From the cell containing the given text, extract its center point as [X, Y] coordinate. 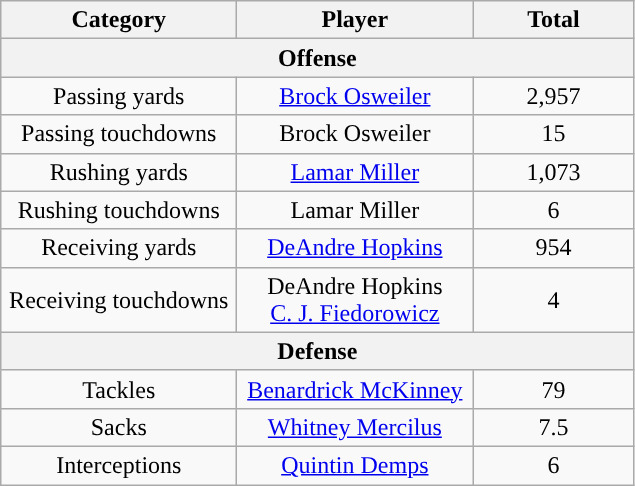
Receiving touchdowns [119, 300]
Interceptions [119, 465]
1,073 [554, 172]
954 [554, 248]
Defense [318, 351]
Benardrick McKinney [355, 389]
15 [554, 134]
Offense [318, 58]
Category [119, 20]
Passing touchdowns [119, 134]
Rushing touchdowns [119, 210]
Whitney Mercilus [355, 427]
DeAndre Hopkins [355, 248]
4 [554, 300]
Rushing yards [119, 172]
Tackles [119, 389]
Receiving yards [119, 248]
2,957 [554, 96]
79 [554, 389]
Total [554, 20]
Quintin Demps [355, 465]
Passing yards [119, 96]
7.5 [554, 427]
Sacks [119, 427]
DeAndre HopkinsC. J. Fiedorowicz [355, 300]
Player [355, 20]
